Extract the (x, y) coordinate from the center of the cell holding the provided text.  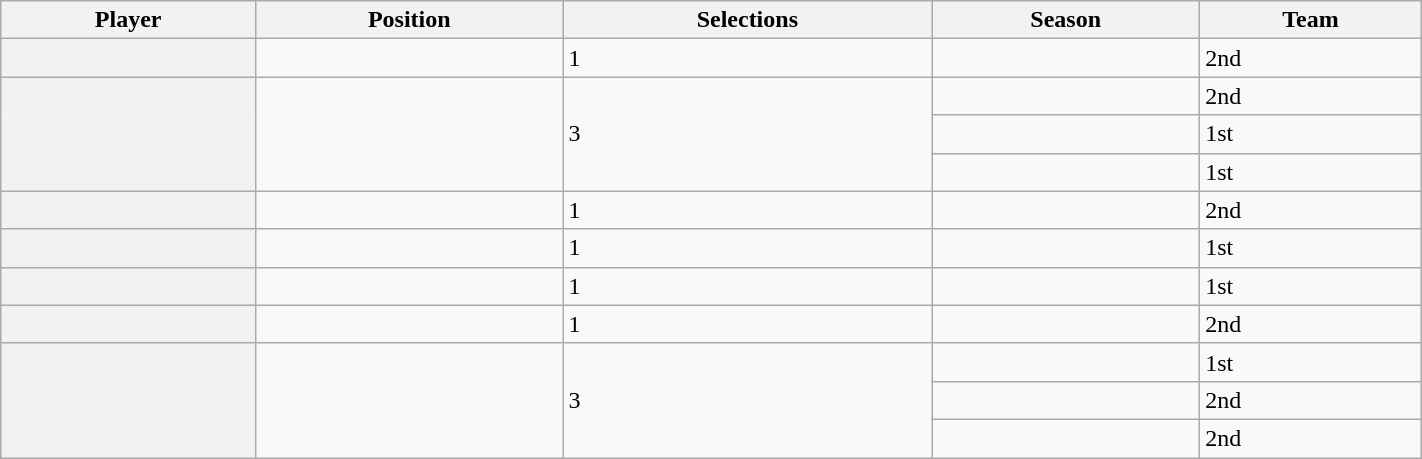
Selections (748, 20)
Position (410, 20)
Season (1066, 20)
Player (128, 20)
Team (1311, 20)
